Identify which cell holds the provided text, then report its (X, Y) central coordinate. 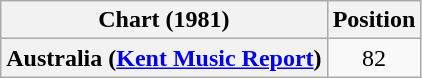
82 (374, 58)
Chart (1981) (164, 20)
Position (374, 20)
Australia (Kent Music Report) (164, 58)
